Detect which cell encompasses the target text, then output its (x, y) center coordinate. 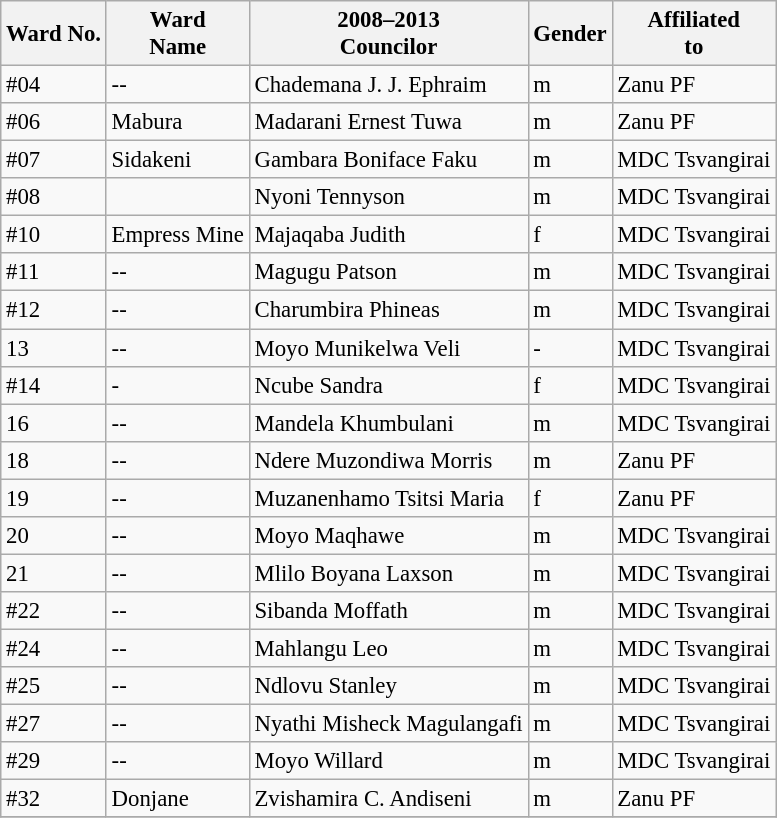
#14 (54, 385)
21 (54, 573)
#25 (54, 686)
Mlilo Boyana Laxson (388, 573)
#32 (54, 799)
Madarani Ernest Tuwa (388, 122)
Majaqaba Judith (388, 235)
#11 (54, 273)
Mandela Khumbulani (388, 423)
#29 (54, 761)
Sidakeni (178, 160)
#07 (54, 160)
Gender (570, 34)
#24 (54, 648)
Chademana J. J. Ephraim (388, 85)
16 (54, 423)
Nyathi Misheck Magulangafi (388, 724)
#06 (54, 122)
Mabura (178, 122)
18 (54, 460)
Charumbira Phineas (388, 310)
Mahlangu Leo (388, 648)
#10 (54, 235)
Gambara Boniface Faku (388, 160)
2008–2013Councilor (388, 34)
Donjane (178, 799)
Ward No. (54, 34)
Empress Mine (178, 235)
Nyoni Tennyson (388, 197)
20 (54, 536)
Ncube Sandra (388, 385)
WardName (178, 34)
#12 (54, 310)
13 (54, 348)
Ndlovu Stanley (388, 686)
Magugu Patson (388, 273)
#04 (54, 85)
Sibanda Moffath (388, 611)
#22 (54, 611)
Moyo Munikelwa Veli (388, 348)
Moyo Maqhawe (388, 536)
Moyo Willard (388, 761)
Affiliatedto (694, 34)
#08 (54, 197)
19 (54, 498)
Muzanenhamo Tsitsi Maria (388, 498)
Ndere Muzondiwa Morris (388, 460)
#27 (54, 724)
Zvishamira C. Andiseni (388, 799)
